Return the (X, Y) coordinate for the center point of the cell that contains the specified text.  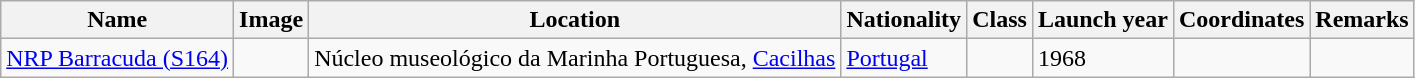
Remarks (1362, 20)
Launch year (1102, 20)
NRP Barracuda (S164) (118, 58)
Image (272, 20)
Núcleo museológico da Marinha Portuguesa, Cacilhas (575, 58)
Name (118, 20)
Coordinates (1241, 20)
Nationality (904, 20)
Portugal (904, 58)
1968 (1102, 58)
Location (575, 20)
Class (1000, 20)
